Determine the [x, y] coordinate at the center of the cell enclosing the given text.  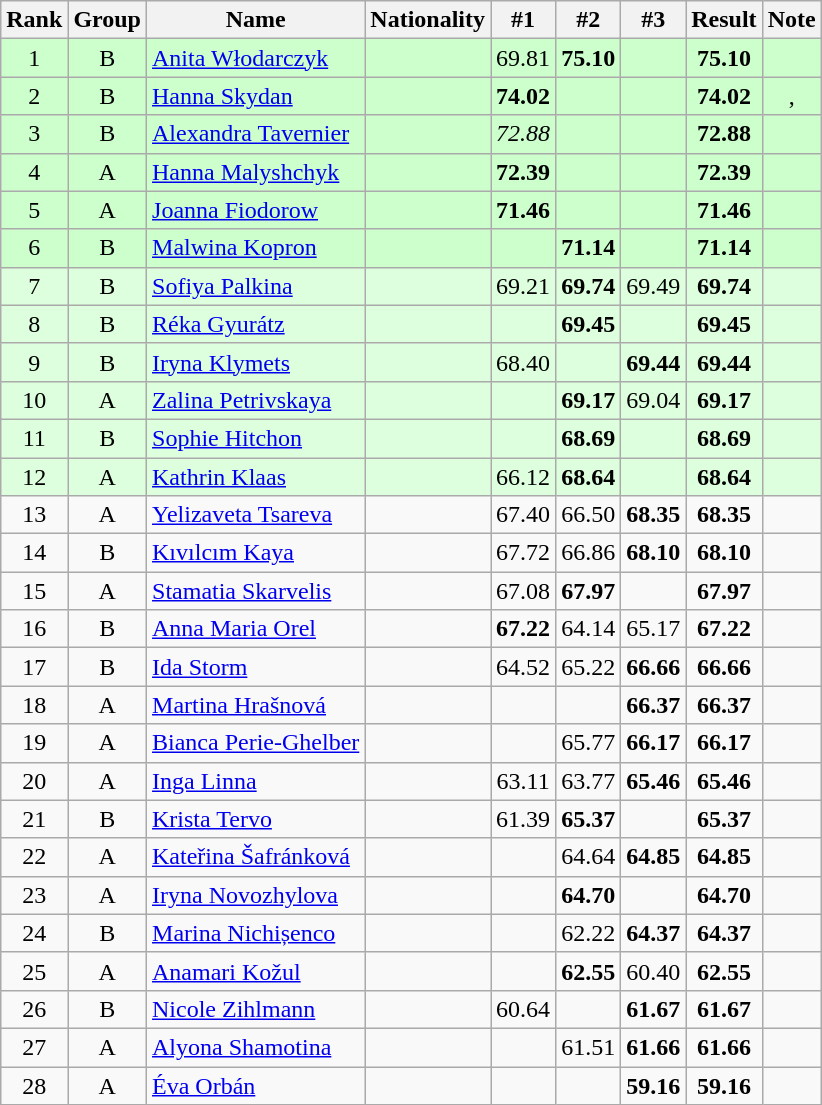
Group [108, 20]
Sofiya Palkina [256, 286]
3 [34, 134]
1 [34, 58]
Note [792, 20]
11 [34, 438]
Name [256, 20]
Hanna Skydan [256, 96]
16 [34, 629]
Nationality [428, 20]
65.17 [654, 629]
Zalina Petrivskaya [256, 400]
Ida Storm [256, 667]
Martina Hrašnová [256, 705]
65.22 [588, 667]
69.81 [524, 58]
Rank [34, 20]
Result [724, 20]
7 [34, 286]
66.50 [588, 515]
19 [34, 743]
65.77 [588, 743]
Kıvılcım Kaya [256, 553]
Réka Gyurátz [256, 324]
8 [34, 324]
23 [34, 895]
67.40 [524, 515]
Anna Maria Orel [256, 629]
61.51 [588, 1047]
Iryna Novozhylova [256, 895]
Krista Tervo [256, 819]
60.40 [654, 971]
64.52 [524, 667]
Alyona Shamotina [256, 1047]
69.49 [654, 286]
Kateřina Šafránková [256, 857]
64.14 [588, 629]
Alexandra Tavernier [256, 134]
25 [34, 971]
69.04 [654, 400]
24 [34, 933]
15 [34, 591]
60.64 [524, 1009]
13 [34, 515]
66.86 [588, 553]
#2 [588, 20]
Kathrin Klaas [256, 477]
9 [34, 362]
22 [34, 857]
Stamatia Skarvelis [256, 591]
6 [34, 248]
61.39 [524, 819]
10 [34, 400]
#3 [654, 20]
28 [34, 1085]
Nicole Zihlmann [256, 1009]
67.72 [524, 553]
Bianca Perie-Ghelber [256, 743]
69.21 [524, 286]
Marina Nichișenco [256, 933]
27 [34, 1047]
20 [34, 781]
Anamari Kožul [256, 971]
17 [34, 667]
68.40 [524, 362]
Anita Włodarczyk [256, 58]
Éva Orbán [256, 1085]
63.11 [524, 781]
64.64 [588, 857]
, [792, 96]
Hanna Malyshchyk [256, 172]
Joanna Fiodorow [256, 210]
21 [34, 819]
4 [34, 172]
67.08 [524, 591]
2 [34, 96]
Yelizaveta Tsareva [256, 515]
5 [34, 210]
Iryna Klymets [256, 362]
14 [34, 553]
62.22 [588, 933]
63.77 [588, 781]
Inga Linna [256, 781]
26 [34, 1009]
18 [34, 705]
Malwina Kopron [256, 248]
66.12 [524, 477]
12 [34, 477]
Sophie Hitchon [256, 438]
#1 [524, 20]
